Extract the (X, Y) coordinate from the center of the cell holding the provided text.  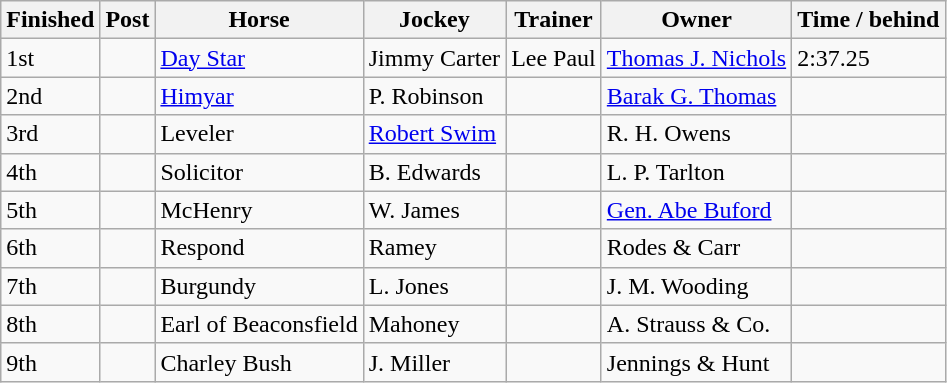
Rodes & Carr (696, 248)
8th (50, 324)
Ramey (434, 248)
1st (50, 58)
3rd (50, 134)
L. Jones (434, 286)
9th (50, 362)
Barak G. Thomas (696, 96)
Jockey (434, 20)
Lee Paul (554, 58)
Thomas J. Nichols (696, 58)
W. James (434, 210)
Leveler (259, 134)
Trainer (554, 20)
Post (128, 20)
Time / behind (868, 20)
A. Strauss & Co. (696, 324)
R. H. Owens (696, 134)
Earl of Beaconsfield (259, 324)
J. M. Wooding (696, 286)
Respond (259, 248)
Day Star (259, 58)
Gen. Abe Buford (696, 210)
6th (50, 248)
L. P. Tarlton (696, 172)
Jimmy Carter (434, 58)
7th (50, 286)
5th (50, 210)
B. Edwards (434, 172)
J. Miller (434, 362)
2nd (50, 96)
Himyar (259, 96)
McHenry (259, 210)
Horse (259, 20)
Robert Swim (434, 134)
Jennings & Hunt (696, 362)
2:37.25 (868, 58)
Owner (696, 20)
P. Robinson (434, 96)
Mahoney (434, 324)
Burgundy (259, 286)
Charley Bush (259, 362)
4th (50, 172)
Solicitor (259, 172)
Finished (50, 20)
